Determine the [X, Y] coordinate at the center of the cell enclosing the given text.  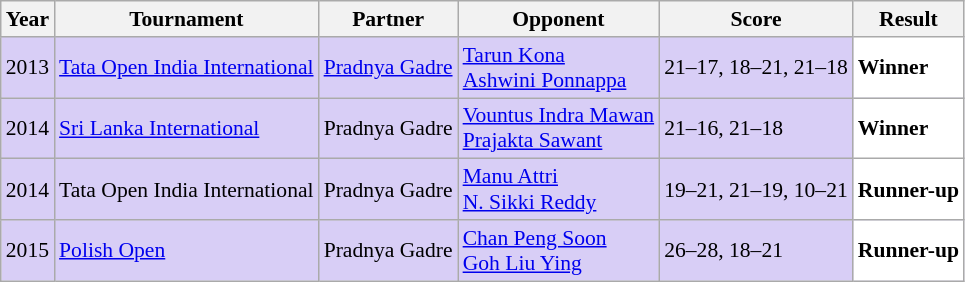
Score [756, 19]
Year [28, 19]
Polish Open [186, 250]
Tarun Kona Ashwini Ponnappa [559, 68]
Partner [388, 19]
21–16, 21–18 [756, 128]
Sri Lanka International [186, 128]
2015 [28, 250]
21–17, 18–21, 21–18 [756, 68]
Vountus Indra Mawan Prajakta Sawant [559, 128]
Tournament [186, 19]
Opponent [559, 19]
26–28, 18–21 [756, 250]
Result [908, 19]
Chan Peng Soon Goh Liu Ying [559, 250]
Manu Attri N. Sikki Reddy [559, 190]
2013 [28, 68]
19–21, 21–19, 10–21 [756, 190]
